Pinpoint the cell where the given text exists, returning its [X, Y] midpoint coordinate. 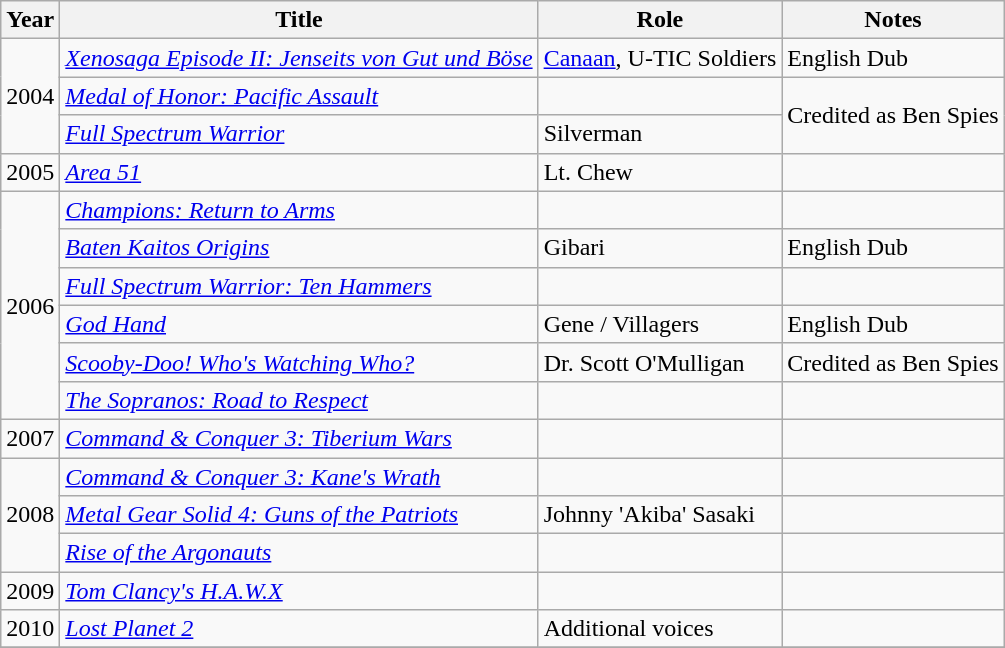
Full Spectrum Warrior: Ten Hammers [299, 286]
2004 [30, 96]
Metal Gear Solid 4: Guns of the Patriots [299, 515]
Johnny 'Akiba' Sasaki [660, 515]
Notes [893, 20]
Lt. Chew [660, 172]
Lost Planet 2 [299, 629]
Gibari [660, 248]
Dr. Scott O'Mulligan [660, 362]
2006 [30, 305]
Additional voices [660, 629]
Gene / Villagers [660, 324]
Rise of the Argonauts [299, 553]
2008 [30, 515]
Title [299, 20]
Champions: Return to Arms [299, 210]
2007 [30, 438]
Silverman [660, 134]
2005 [30, 172]
God Hand [299, 324]
The Sopranos: Road to Respect [299, 400]
Medal of Honor: Pacific Assault [299, 96]
Xenosaga Episode II: Jenseits von Gut und Böse [299, 58]
Canaan, U-TIC Soldiers [660, 58]
Command & Conquer 3: Kane's Wrath [299, 477]
Role [660, 20]
Command & Conquer 3: Tiberium Wars [299, 438]
Baten Kaitos Origins [299, 248]
Area 51 [299, 172]
Year [30, 20]
Scooby-Doo! Who's Watching Who? [299, 362]
2010 [30, 629]
2009 [30, 591]
Tom Clancy's H.A.W.X [299, 591]
Full Spectrum Warrior [299, 134]
